Determine the [x, y] coordinate at the center of the cell enclosing the given text.  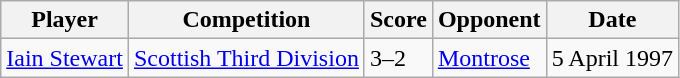
3–2 [398, 58]
Date [612, 20]
Iain Stewart [65, 58]
Score [398, 20]
Opponent [489, 20]
Scottish Third Division [246, 58]
Player [65, 20]
Competition [246, 20]
Montrose [489, 58]
5 April 1997 [612, 58]
